Search for the cell housing the specified text and yield its [x, y] center coordinate. 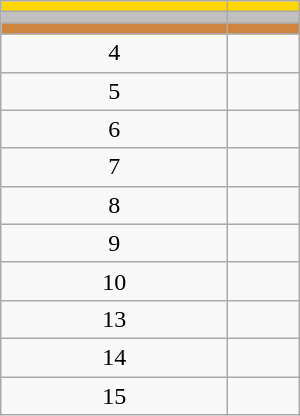
8 [114, 205]
4 [114, 53]
9 [114, 243]
10 [114, 281]
7 [114, 167]
6 [114, 129]
13 [114, 319]
14 [114, 357]
15 [114, 395]
5 [114, 91]
